For the text-containing cell, return its midpoint in (X, Y) coordinate format. 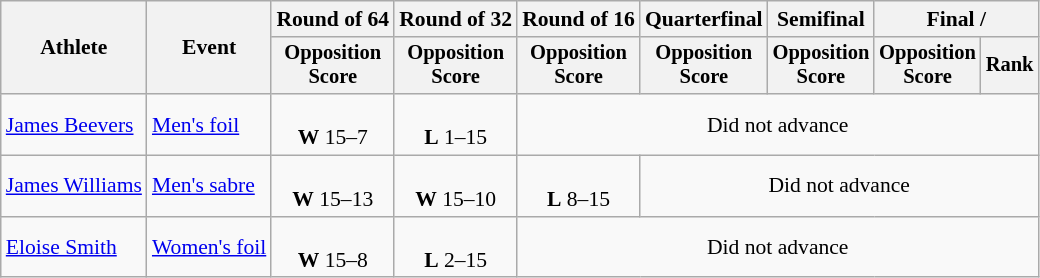
W 15–13 (332, 186)
James Williams (74, 186)
Quarterfinal (704, 19)
Final / (956, 19)
James Beevers (74, 124)
Women's foil (209, 248)
Round of 64 (332, 19)
Eloise Smith (74, 248)
W 15–7 (332, 124)
Event (209, 48)
W 15–8 (332, 248)
Men's foil (209, 124)
Athlete (74, 48)
Semifinal (822, 19)
L 1–15 (456, 124)
Round of 16 (578, 19)
Round of 32 (456, 19)
L 8–15 (578, 186)
L 2–15 (456, 248)
Men's sabre (209, 186)
Rank (1010, 66)
W 15–10 (456, 186)
